Pinpoint the cell where the given text exists, returning its [X, Y] midpoint coordinate. 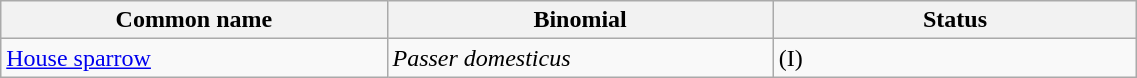
House sparrow [194, 58]
(I) [955, 58]
Status [955, 20]
Binomial [580, 20]
Common name [194, 20]
Passer domesticus [580, 58]
